Extract the (x, y) coordinate from the center of the cell holding the provided text.  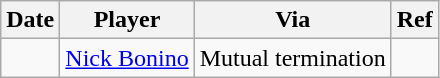
Via (292, 20)
Mutual termination (292, 58)
Ref (414, 20)
Player (127, 20)
Date (30, 20)
Nick Bonino (127, 58)
